Scan for the cell matching the given text and deliver its (x, y) coordinate at center. 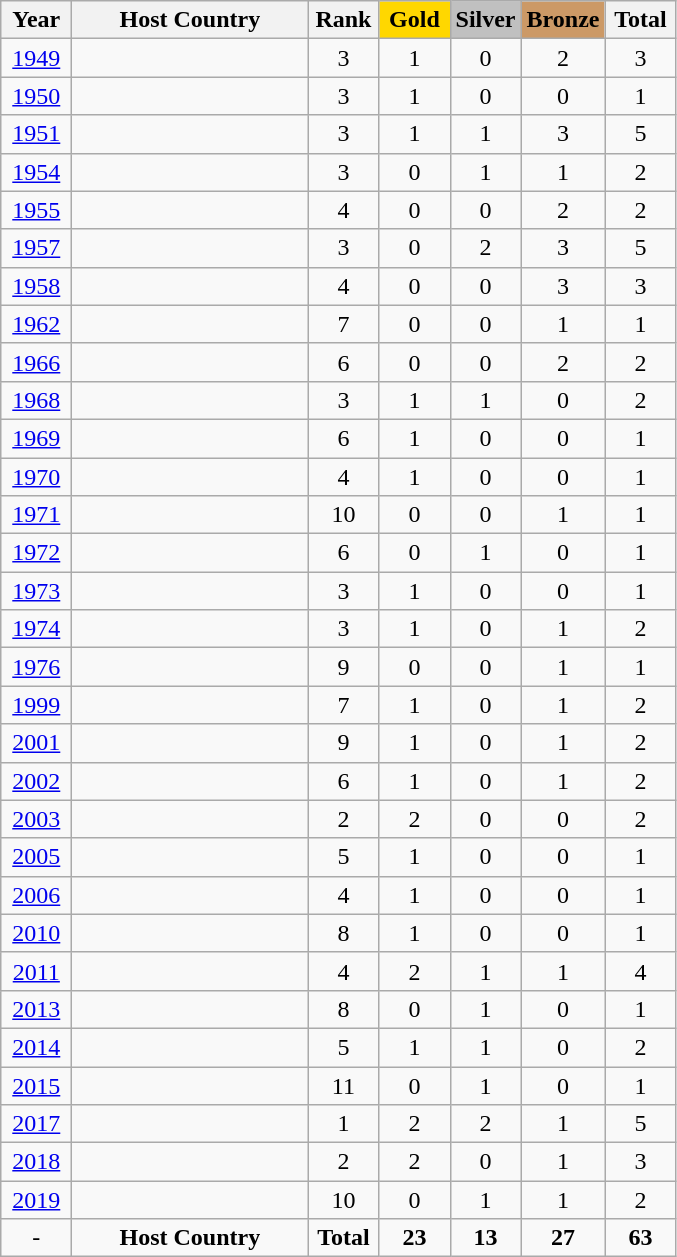
1970 (36, 477)
1955 (36, 210)
1971 (36, 515)
1969 (36, 438)
1950 (36, 96)
1954 (36, 172)
2003 (36, 819)
1958 (36, 286)
1951 (36, 134)
2017 (36, 1124)
2010 (36, 933)
63 (640, 1238)
2015 (36, 1085)
13 (486, 1238)
Year (36, 20)
2011 (36, 971)
1968 (36, 400)
2013 (36, 1009)
1957 (36, 248)
- (36, 1238)
2006 (36, 895)
1972 (36, 553)
1962 (36, 324)
2014 (36, 1047)
2019 (36, 1200)
1999 (36, 705)
1966 (36, 362)
11 (344, 1085)
1974 (36, 629)
Silver (486, 20)
2005 (36, 857)
Gold (414, 20)
2002 (36, 781)
Rank (344, 20)
23 (414, 1238)
1973 (36, 591)
2018 (36, 1162)
2001 (36, 743)
Bronze (563, 20)
27 (563, 1238)
1976 (36, 667)
1949 (36, 58)
